Find where the given text appears and provide that cell's center as (x, y) coordinate. 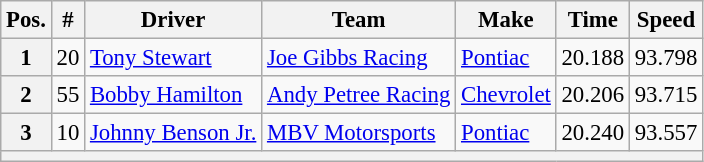
55 (68, 95)
20.206 (592, 95)
20 (68, 58)
20.188 (592, 58)
10 (68, 133)
Johnny Benson Jr. (174, 133)
93.798 (666, 58)
20.240 (592, 133)
93.715 (666, 95)
1 (26, 58)
MBV Motorsports (359, 133)
93.557 (666, 133)
Andy Petree Racing (359, 95)
Pos. (26, 20)
Make (506, 20)
Tony Stewart (174, 58)
Team (359, 20)
3 (26, 133)
Bobby Hamilton (174, 95)
2 (26, 95)
# (68, 20)
Time (592, 20)
Driver (174, 20)
Speed (666, 20)
Chevrolet (506, 95)
Joe Gibbs Racing (359, 58)
